Pinpoint the cell where the given text exists, returning its (X, Y) midpoint coordinate. 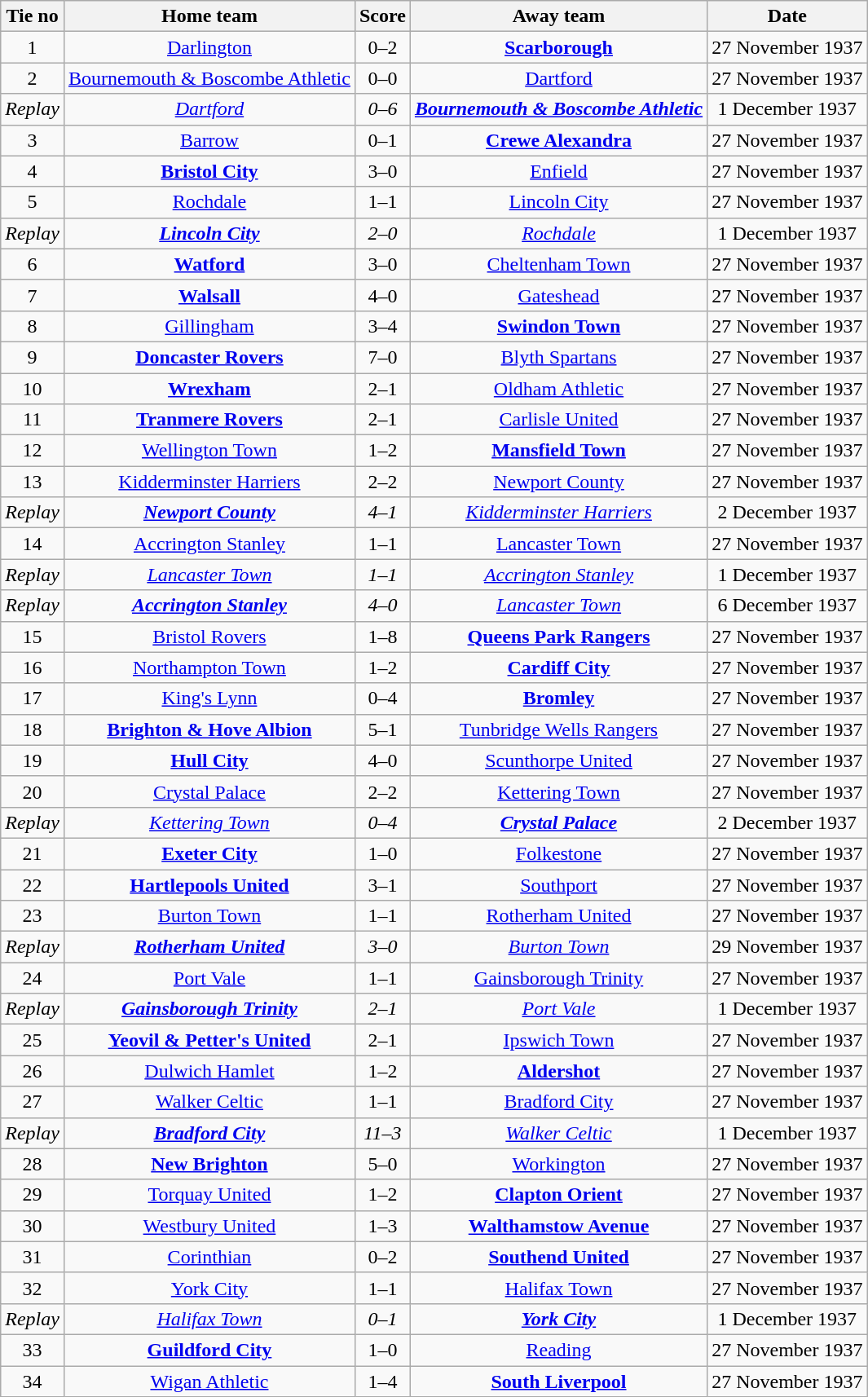
1–3 (382, 1226)
Dulwich Hamlet (209, 1071)
Gateshead (558, 295)
30 (33, 1226)
4–1 (382, 513)
Darlington (209, 47)
Westbury United (209, 1226)
24 (33, 978)
4 (33, 171)
Tie no (33, 16)
Mansfield Town (558, 451)
Carlisle United (558, 420)
34 (33, 1382)
25 (33, 1040)
Date (787, 16)
5 (33, 202)
28 (33, 1164)
Gillingham (209, 326)
New Brighton (209, 1164)
Queens Park Rangers (558, 637)
Hartlepools United (209, 884)
Watford (209, 264)
Guildford City (209, 1350)
Swindon Town (558, 326)
7–0 (382, 357)
Blyth Spartans (558, 357)
Ipswich Town (558, 1040)
South Liverpool (558, 1382)
1 (33, 47)
Aldershot (558, 1071)
19 (33, 760)
Scarborough (558, 47)
Corinthian (209, 1257)
21 (33, 853)
14 (33, 544)
31 (33, 1257)
Doncaster Rovers (209, 357)
Reading (558, 1350)
16 (33, 668)
17 (33, 698)
Cheltenham Town (558, 264)
Southport (558, 884)
8 (33, 326)
2 (33, 78)
Wellington Town (209, 451)
Enfield (558, 171)
Tunbridge Wells Rangers (558, 729)
0–6 (382, 109)
Torquay United (209, 1195)
Tranmere Rovers (209, 420)
Wrexham (209, 389)
Oldham Athletic (558, 389)
22 (33, 884)
33 (33, 1350)
23 (33, 916)
3–4 (382, 326)
3 (33, 140)
Score (382, 16)
Brighton & Hove Albion (209, 729)
Scunthorpe United (558, 760)
Crewe Alexandra (558, 140)
6 December 1937 (787, 606)
6 (33, 264)
20 (33, 791)
Bristol Rovers (209, 637)
1–8 (382, 637)
Yeovil & Petter's United (209, 1040)
Hull City (209, 760)
26 (33, 1071)
18 (33, 729)
5–0 (382, 1164)
13 (33, 482)
King's Lynn (209, 698)
29 November 1937 (787, 947)
7 (33, 295)
Exeter City (209, 853)
Clapton Orient (558, 1195)
Barrow (209, 140)
0–0 (382, 78)
12 (33, 451)
Away team (558, 16)
Wigan Athletic (209, 1382)
27 (33, 1102)
Home team (209, 16)
Folkestone (558, 853)
15 (33, 637)
2–0 (382, 233)
Bristol City (209, 171)
Walthamstow Avenue (558, 1226)
32 (33, 1288)
3–1 (382, 884)
Southend United (558, 1257)
29 (33, 1195)
Northampton Town (209, 668)
Workington (558, 1164)
11 (33, 420)
1–4 (382, 1382)
5–1 (382, 729)
11–3 (382, 1133)
9 (33, 357)
Walsall (209, 295)
Cardiff City (558, 668)
Bromley (558, 698)
10 (33, 389)
